Provide the [x, y] coordinate of the cell's center where the given text is located.  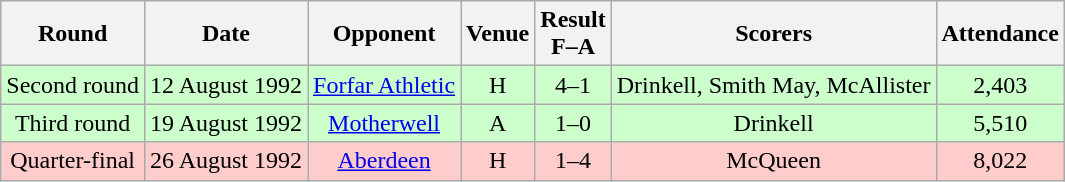
2,403 [1000, 85]
Attendance [1000, 34]
Venue [498, 34]
ResultF–A [573, 34]
Scorers [774, 34]
4–1 [573, 85]
8,022 [1000, 161]
Aberdeen [384, 161]
19 August 1992 [226, 123]
Motherwell [384, 123]
Opponent [384, 34]
5,510 [1000, 123]
Third round [73, 123]
1–0 [573, 123]
A [498, 123]
Round [73, 34]
McQueen [774, 161]
1–4 [573, 161]
Drinkell [774, 123]
Date [226, 34]
Second round [73, 85]
Drinkell, Smith May, McAllister [774, 85]
Forfar Athletic [384, 85]
12 August 1992 [226, 85]
26 August 1992 [226, 161]
Quarter-final [73, 161]
